Locate the cell with the specified text and output its [X, Y] center coordinate. 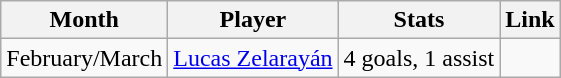
Lucas Zelarayán [253, 58]
February/March [84, 58]
Link [530, 20]
Month [84, 20]
4 goals, 1 assist [419, 58]
Player [253, 20]
Stats [419, 20]
